Return the [X, Y] coordinate for the center point of the cell that contains the specified text.  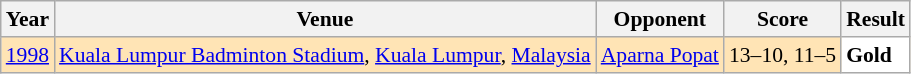
Year [28, 19]
Aparna Popat [660, 55]
1998 [28, 55]
Score [782, 19]
Venue [325, 19]
Result [876, 19]
Gold [876, 55]
Kuala Lumpur Badminton Stadium, Kuala Lumpur, Malaysia [325, 55]
13–10, 11–5 [782, 55]
Opponent [660, 19]
